Search for the cell housing the specified text and yield its (x, y) center coordinate. 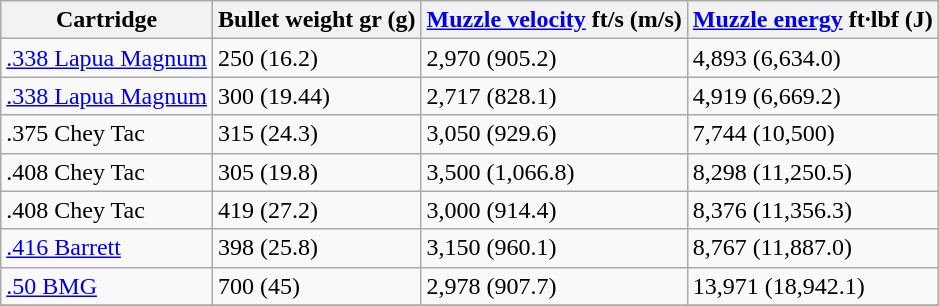
Cartridge (107, 20)
8,767 (11,887.0) (812, 248)
.375 Chey Tac (107, 134)
2,717 (828.1) (554, 96)
3,150 (960.1) (554, 248)
.50 BMG (107, 286)
8,376 (11,356.3) (812, 210)
8,298 (11,250.5) (812, 172)
305 (19.8) (316, 172)
300 (19.44) (316, 96)
Muzzle energy ft·lbf (J) (812, 20)
398 (25.8) (316, 248)
13,971 (18,942.1) (812, 286)
3,500 (1,066.8) (554, 172)
7,744 (10,500) (812, 134)
3,050 (929.6) (554, 134)
4,919 (6,669.2) (812, 96)
4,893 (6,634.0) (812, 58)
Bullet weight gr (g) (316, 20)
3,000 (914.4) (554, 210)
2,978 (907.7) (554, 286)
700 (45) (316, 286)
250 (16.2) (316, 58)
315 (24.3) (316, 134)
.416 Barrett (107, 248)
2,970 (905.2) (554, 58)
419 (27.2) (316, 210)
Muzzle velocity ft/s (m/s) (554, 20)
